Return (X, Y) of the center of cell containing provided text 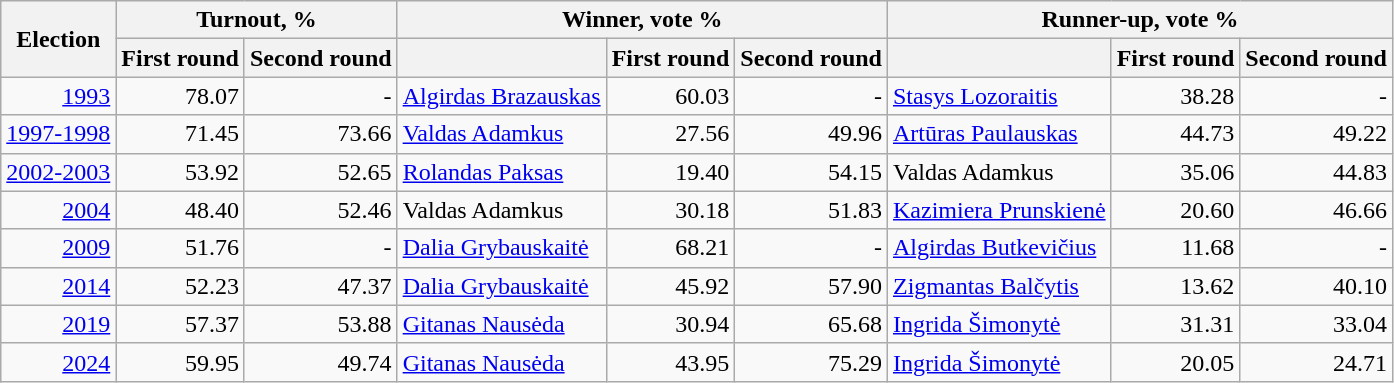
49.74 (320, 362)
Runner-up, vote % (1140, 20)
2002-2003 (58, 172)
11.68 (1176, 248)
Artūras Paulauskas (999, 134)
53.92 (180, 172)
52.46 (320, 210)
2004 (58, 210)
54.15 (812, 172)
Winner, vote % (642, 20)
73.66 (320, 134)
2019 (58, 324)
Kazimiera Prunskienė (999, 210)
49.96 (812, 134)
20.05 (1176, 362)
Zigmantas Balčytis (999, 286)
1993 (58, 96)
38.28 (1176, 96)
49.22 (1316, 134)
Algirdas Butkevičius (999, 248)
33.04 (1316, 324)
47.37 (320, 286)
35.06 (1176, 172)
44.83 (1316, 172)
Algirdas Brazauskas (502, 96)
Election (58, 39)
43.95 (670, 362)
19.40 (670, 172)
20.60 (1176, 210)
57.90 (812, 286)
13.62 (1176, 286)
30.18 (670, 210)
Rolandas Paksas (502, 172)
71.45 (180, 134)
60.03 (670, 96)
51.76 (180, 248)
31.31 (1176, 324)
57.37 (180, 324)
44.73 (1176, 134)
45.92 (670, 286)
24.71 (1316, 362)
59.95 (180, 362)
53.88 (320, 324)
51.83 (812, 210)
1997-1998 (58, 134)
48.40 (180, 210)
68.21 (670, 248)
Turnout, % (256, 20)
65.68 (812, 324)
Stasys Lozoraitis (999, 96)
75.29 (812, 362)
30.94 (670, 324)
2009 (58, 248)
27.56 (670, 134)
52.65 (320, 172)
2024 (58, 362)
78.07 (180, 96)
40.10 (1316, 286)
2014 (58, 286)
52.23 (180, 286)
46.66 (1316, 210)
